Identify which cell holds the provided text, then report its (X, Y) central coordinate. 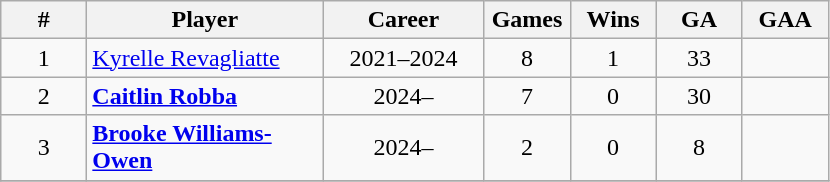
33 (699, 58)
Wins (613, 20)
Player (205, 20)
Brooke Williams-Owen (205, 148)
GAA (785, 20)
Caitlin Robba (205, 96)
GA (699, 20)
# (44, 20)
Games (527, 20)
3 (44, 148)
2021–2024 (404, 58)
Kyrelle Revagliatte (205, 58)
Career (404, 20)
30 (699, 96)
7 (527, 96)
